Scan for the cell matching the given text and deliver its [X, Y] coordinate at center. 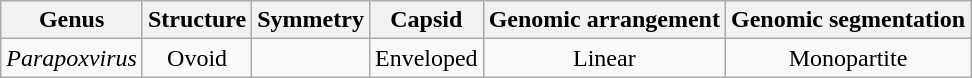
Enveloped [426, 58]
Genomic arrangement [604, 20]
Capsid [426, 20]
Genomic segmentation [848, 20]
Symmetry [311, 20]
Monopartite [848, 58]
Genus [72, 20]
Linear [604, 58]
Parapoxvirus [72, 58]
Ovoid [196, 58]
Structure [196, 20]
